From the cell containing the given text, extract its center point as (x, y) coordinate. 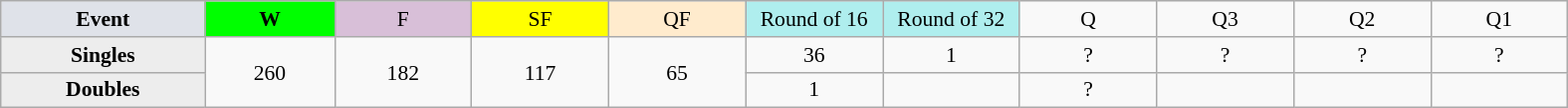
Q (1088, 19)
Q3 (1226, 19)
F (403, 19)
QF (677, 19)
Event (104, 19)
Q2 (1362, 19)
SF (541, 19)
Round of 32 (951, 19)
Doubles (104, 90)
65 (677, 72)
117 (541, 72)
260 (270, 72)
Round of 16 (814, 19)
182 (403, 72)
Singles (104, 55)
Q1 (1499, 19)
W (270, 19)
36 (814, 55)
